Provide the (X, Y) coordinate of the cell's center where the given text is located.  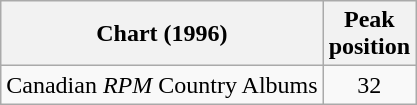
32 (369, 85)
Canadian RPM Country Albums (162, 85)
Peakposition (369, 34)
Chart (1996) (162, 34)
